Provide the [x, y] coordinate of the cell's center where the given text is located.  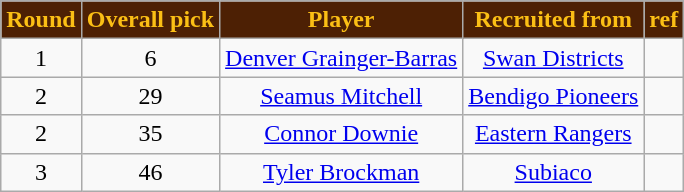
35 [150, 134]
Round [41, 20]
Tyler Brockman [342, 172]
Subiaco [554, 172]
Connor Downie [342, 134]
1 [41, 58]
Recruited from [554, 20]
6 [150, 58]
Seamus Mitchell [342, 96]
Swan Districts [554, 58]
Bendigo Pioneers [554, 96]
Denver Grainger-Barras [342, 58]
Overall pick [150, 20]
Eastern Rangers [554, 134]
46 [150, 172]
29 [150, 96]
3 [41, 172]
Player [342, 20]
ref [664, 20]
